Extract the [x, y] coordinate from the center of the cell holding the provided text.  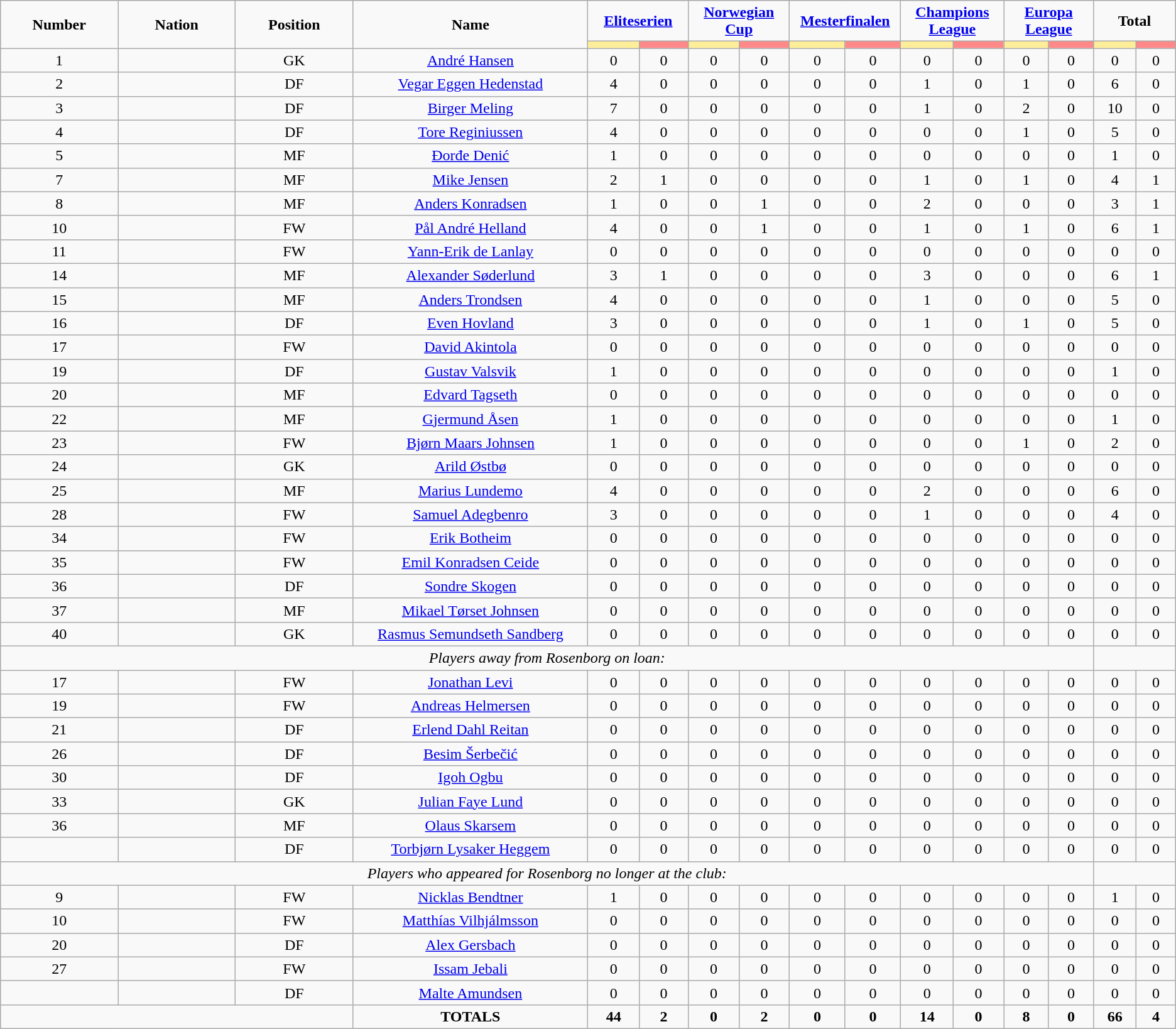
Issam Jebali [471, 969]
Arild Østbø [471, 467]
Bjørn Maars Johnsen [471, 443]
16 [59, 324]
21 [59, 730]
Eliteserien [638, 21]
Name [471, 24]
25 [59, 491]
11 [59, 251]
Olaus Skarsem [471, 825]
24 [59, 467]
Europa League [1049, 21]
28 [59, 514]
Number [59, 24]
Position [294, 24]
27 [59, 969]
30 [59, 778]
David Akintola [471, 347]
33 [59, 802]
Rasmus Semundseth Sandberg [471, 634]
22 [59, 419]
Jonathan Levi [471, 682]
Alexander Søderlund [471, 275]
Even Hovland [471, 324]
Matthías Vilhjálmsson [471, 921]
Anders Trondsen [471, 300]
Gustav Valsvik [471, 371]
44 [614, 1016]
André Hansen [471, 60]
Torbjørn Lysaker Heggem [471, 849]
TOTALS [471, 1016]
Tore Reginiussen [471, 132]
Marius Lundemo [471, 491]
Edvard Tagseth [471, 395]
Erlend Dahl Reitan [471, 730]
Igoh Ogbu [471, 778]
Vegar Eggen Hedenstad [471, 84]
Erik Botheim [471, 538]
Players who appeared for Rosenborg no longer at the club: [547, 873]
26 [59, 754]
Mesterfinalen [846, 21]
34 [59, 538]
66 [1115, 1016]
Total [1135, 21]
Norwegian Cup [739, 21]
Mike Jensen [471, 180]
Anders Konradsen [471, 204]
Nicklas Bendtner [471, 897]
Emil Konradsen Ceide [471, 562]
15 [59, 300]
23 [59, 443]
Julian Faye Lund [471, 802]
Sondre Skogen [471, 586]
Players away from Rosenborg on loan: [547, 658]
Andreas Helmersen [471, 706]
Pål André Helland [471, 227]
Besim Šerbečić [471, 754]
Mikael Tørset Johnsen [471, 610]
Đorđe Denić [471, 156]
Champions League [952, 21]
Birger Meling [471, 108]
Alex Gersbach [471, 945]
Nation [177, 24]
Malte Amundsen [471, 993]
35 [59, 562]
Samuel Adegbenro [471, 514]
40 [59, 634]
Yann-Erik de Lanlay [471, 251]
9 [59, 897]
Gjermund Åsen [471, 419]
37 [59, 610]
